For the text-containing cell, return its midpoint in (x, y) coordinate format. 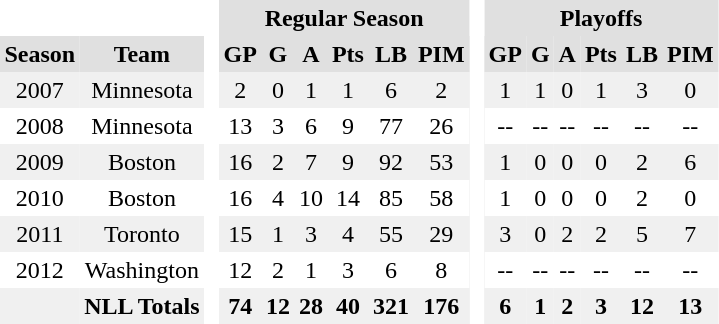
321 (390, 306)
2011 (40, 234)
Regular Season (344, 18)
10 (310, 198)
Season (40, 54)
15 (240, 234)
2007 (40, 90)
53 (441, 162)
8 (441, 270)
2009 (40, 162)
77 (390, 126)
58 (441, 198)
2010 (40, 198)
Toronto (142, 234)
92 (390, 162)
Washington (142, 270)
28 (310, 306)
55 (390, 234)
176 (441, 306)
Playoffs (601, 18)
74 (240, 306)
Team (142, 54)
26 (441, 126)
2008 (40, 126)
29 (441, 234)
14 (348, 198)
40 (348, 306)
NLL Totals (142, 306)
85 (390, 198)
5 (642, 234)
2012 (40, 270)
